Return (x, y) of the center of cell containing provided text 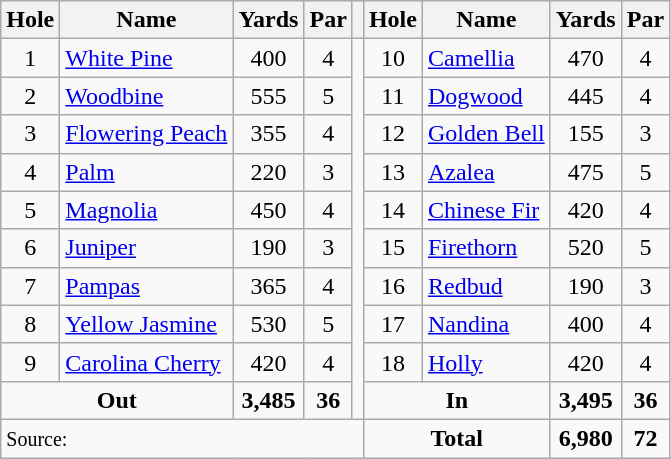
Holly (486, 362)
Carolina Cherry (146, 362)
13 (392, 172)
6 (30, 248)
470 (586, 58)
Out (117, 400)
8 (30, 324)
450 (268, 210)
365 (268, 286)
Total (456, 438)
6,980 (586, 438)
Woodbine (146, 96)
3,495 (586, 400)
White Pine (146, 58)
3,485 (268, 400)
Palm (146, 172)
17 (392, 324)
7 (30, 286)
Chinese Fir (486, 210)
Magnolia (146, 210)
530 (268, 324)
Source: (182, 438)
355 (268, 134)
475 (586, 172)
Dogwood (486, 96)
1 (30, 58)
220 (268, 172)
445 (586, 96)
18 (392, 362)
Yellow Jasmine (146, 324)
Pampas (146, 286)
Firethorn (486, 248)
15 (392, 248)
10 (392, 58)
Camellia (486, 58)
16 (392, 286)
520 (586, 248)
155 (586, 134)
14 (392, 210)
555 (268, 96)
12 (392, 134)
Azalea (486, 172)
In (456, 400)
2 (30, 96)
Golden Bell (486, 134)
Nandina (486, 324)
Flowering Peach (146, 134)
Redbud (486, 286)
9 (30, 362)
11 (392, 96)
Juniper (146, 248)
72 (645, 438)
